Provide the (x, y) coordinate of the cell's center where the given text is located.  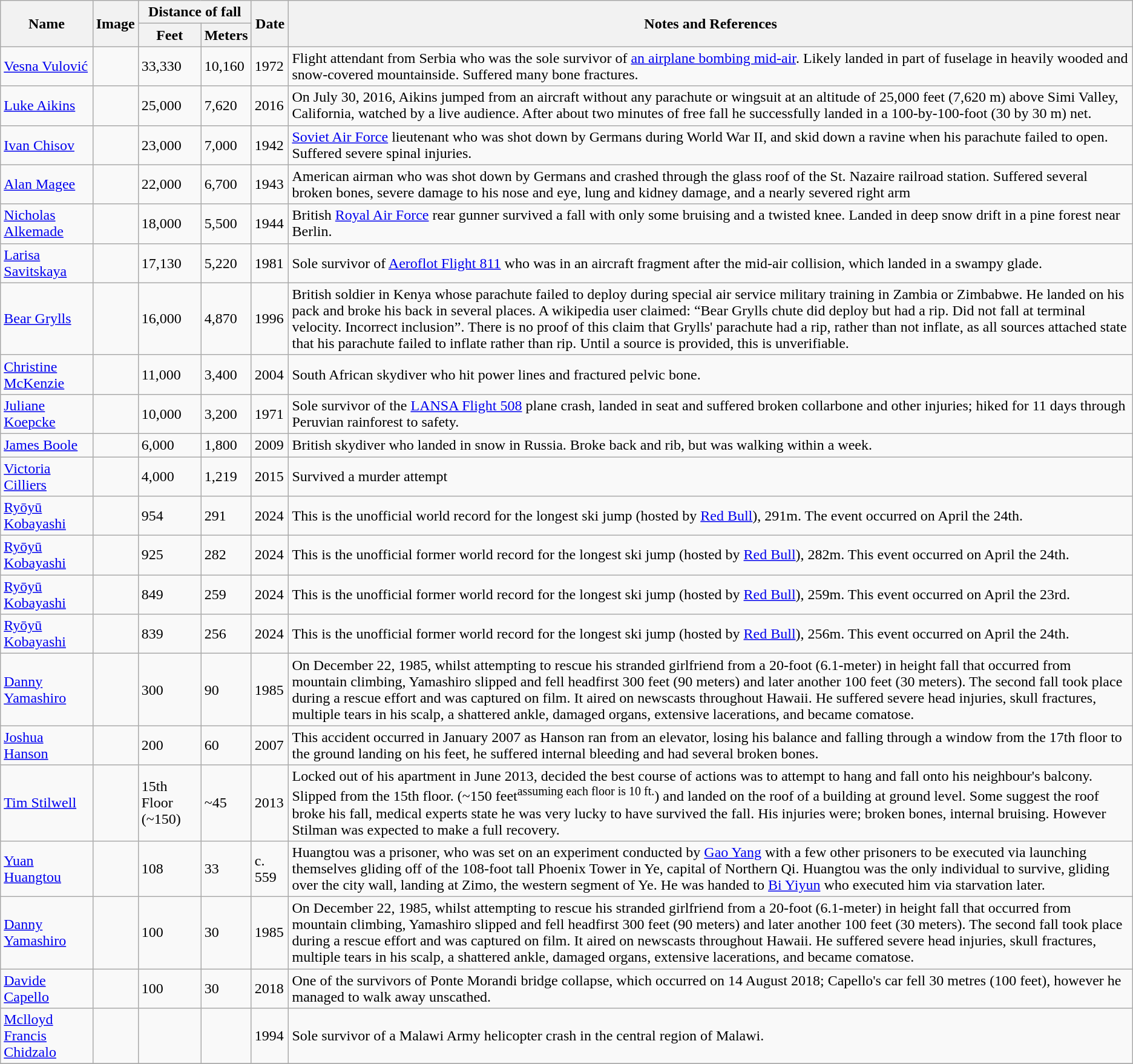
3,400 (226, 374)
5,500 (226, 224)
282 (226, 556)
849 (169, 594)
South African skydiver who hit power lines and fractured pelvic bone. (711, 374)
3,200 (226, 414)
256 (226, 634)
This is the unofficial former world record for the longest ski jump (hosted by Red Bull), 282m. This event occurred on April the 24th. (711, 556)
Luke Aikins (47, 105)
5,220 (226, 263)
7,620 (226, 105)
2013 (270, 803)
10,000 (169, 414)
300 (169, 690)
2004 (270, 374)
18,000 (169, 224)
This is the unofficial world record for the longest ski jump (hosted by Red Bull), 291m. The event occurred on April the 24th. (711, 516)
22,000 (169, 184)
6,000 (169, 445)
Alan Magee (47, 184)
25,000 (169, 105)
Yuan Huangtou (47, 869)
1944 (270, 224)
4,870 (226, 318)
11,000 (169, 374)
2015 (270, 476)
200 (169, 746)
839 (169, 634)
Ivan Chisov (47, 145)
291 (226, 516)
British skydiver who landed in snow in Russia. Broke back and rib, but was walking within a week. (711, 445)
6,700 (226, 184)
15th Floor (~150) (169, 803)
Bear Grylls (47, 318)
1996 (270, 318)
16,000 (169, 318)
Distance of fall (195, 12)
Victoria Cilliers (47, 476)
1943 (270, 184)
Survived a murder attempt (711, 476)
259 (226, 594)
4,000 (169, 476)
2009 (270, 445)
60 (226, 746)
10,160 (226, 67)
Nicholas Alkemade (47, 224)
James Boole (47, 445)
Joshua Hanson (47, 746)
925 (169, 556)
Davide Capello (47, 989)
1971 (270, 414)
1,800 (226, 445)
7,000 (226, 145)
Vesna Vulović (47, 67)
108 (169, 869)
Feet (169, 35)
33 (226, 869)
2016 (270, 105)
954 (169, 516)
Sole survivor of a Malawi Army helicopter crash in the central region of Malawi. (711, 1036)
Sole survivor of Aeroflot Flight 811 who was in an aircraft fragment after the mid-air collision, which landed in a swampy glade. (711, 263)
~45 (226, 803)
Notes and References (711, 24)
This is the unofficial former world record for the longest ski jump (hosted by Red Bull), 256m. This event occurred on April the 24th. (711, 634)
Mclloyd Francis Chidzalo (47, 1036)
Image (115, 24)
2018 (270, 989)
90 (226, 690)
1981 (270, 263)
This is the unofficial former world record for the longest ski jump (hosted by Red Bull), 259m. This event occurred on April the 23rd. (711, 594)
1972 (270, 67)
Christine McKenzie (47, 374)
Date (270, 24)
1,219 (226, 476)
Juliane Koepcke (47, 414)
c. 559 (270, 869)
Name (47, 24)
Meters (226, 35)
Tim Stilwell (47, 803)
23,000 (169, 145)
33,330 (169, 67)
1994 (270, 1036)
2007 (270, 746)
17,130 (169, 263)
Larisa Savitskaya (47, 263)
1942 (270, 145)
